Provide the (x, y) coordinate of the cell's center where the given text is located.  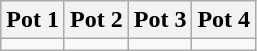
Pot 2 (96, 20)
Pot 1 (33, 20)
Pot 3 (160, 20)
Pot 4 (224, 20)
